Return the (x, y) coordinate for the center point of the cell that contains the specified text.  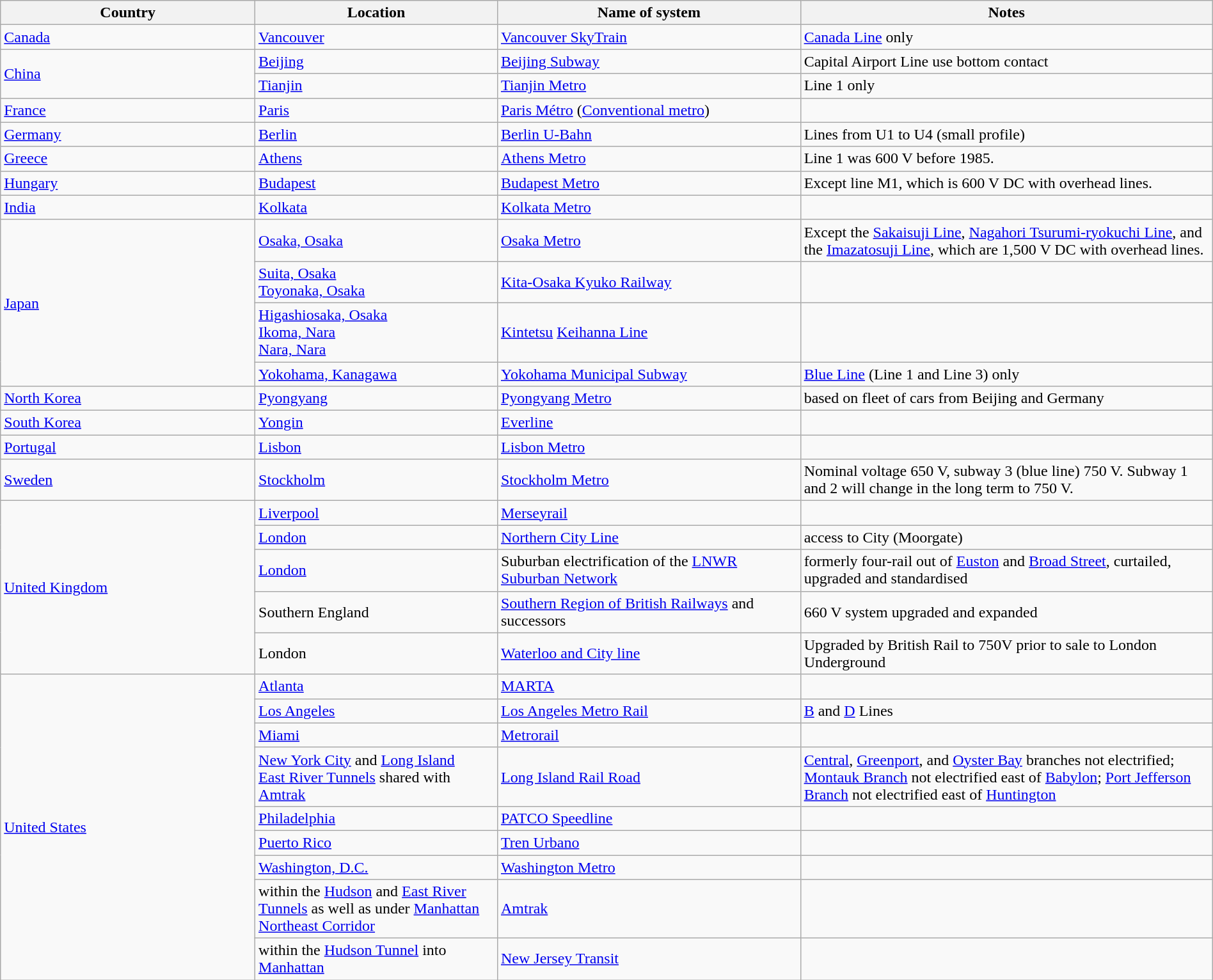
B and D Lines (1006, 711)
New York City and Long IslandEast River Tunnels shared with Amtrak (376, 777)
Berlin (376, 134)
South Korea (128, 423)
Except line M1, which is 600 V DC with overhead lines. (1006, 183)
Los Angeles (376, 711)
Atlanta (376, 686)
Lines from U1 to U4 (small profile) (1006, 134)
Location (376, 13)
Yokohama Municipal Subway (649, 374)
Paris Métro (Conventional metro) (649, 110)
Osaka, Osaka (376, 241)
Paris (376, 110)
North Korea (128, 399)
Notes (1006, 13)
Stockholm Metro (649, 480)
Capital Airport Line use bottom contact (1006, 61)
Tianjin (376, 86)
Portugal (128, 447)
Philadelphia (376, 818)
Germany (128, 134)
Kolkata Metro (649, 207)
Except the Sakaisuji Line, Nagahori Tsurumi-ryokuchi Line, and the Imazatosuji Line, which are 1,500 V DC with overhead lines. (1006, 241)
Everline (649, 423)
Liverpool (376, 513)
within the Hudson Tunnel into Manhattan (376, 960)
Athens (376, 159)
New Jersey Transit (649, 960)
Lisbon Metro (649, 447)
Suburban electrification of the LNWR Suburban Network (649, 571)
Berlin U-Bahn (649, 134)
Metrorail (649, 735)
Athens Metro (649, 159)
India (128, 207)
Japan (128, 303)
Sweden (128, 480)
Miami (376, 735)
Waterloo and City line (649, 654)
Tren Urbano (649, 842)
within the Hudson and East River Tunnels as well as under ManhattanNortheast Corridor (376, 909)
Upgraded by British Rail to 750V prior to sale to London Underground (1006, 654)
Blue Line (Line 1 and Line 3) only (1006, 374)
Los Angeles Metro Rail (649, 711)
China (128, 74)
Line 1 was 600 V before 1985. (1006, 159)
Nominal voltage 650 V, subway 3 (blue line) 750 V. Subway 1 and 2 will change in the long term to 750 V. (1006, 480)
Stockholm (376, 480)
France (128, 110)
Line 1 only (1006, 86)
Long Island Rail Road (649, 777)
Greece (128, 159)
Budapest Metro (649, 183)
United States (128, 827)
Vancouver (376, 37)
Kolkata (376, 207)
Merseyrail (649, 513)
Canada Line only (1006, 37)
Suita, OsakaToyonaka, Osaka (376, 281)
MARTA (649, 686)
Pyongyang (376, 399)
660 V system upgraded and expanded (1006, 612)
Puerto Rico (376, 842)
Kintetsu Keihanna Line (649, 332)
Budapest (376, 183)
Amtrak (649, 909)
Hungary (128, 183)
Name of system (649, 13)
Northern City Line (649, 537)
Southern England (376, 612)
Southern Region of British Railways and successors (649, 612)
formerly four-rail out of Euston and Broad Street, curtailed, upgraded and standardised (1006, 571)
Beijing (376, 61)
Yongin (376, 423)
Lisbon (376, 447)
Pyongyang Metro (649, 399)
Canada (128, 37)
access to City (Moorgate) (1006, 537)
Tianjin Metro (649, 86)
Vancouver SkyTrain (649, 37)
United Kingdom (128, 587)
Country (128, 13)
Beijing Subway (649, 61)
PATCO Speedline (649, 818)
Washington, D.C. (376, 867)
based on fleet of cars from Beijing and Germany (1006, 399)
Higashiosaka, OsakaIkoma, NaraNara, Nara (376, 332)
Yokohama, Kanagawa (376, 374)
Kita-Osaka Kyuko Railway (649, 281)
Washington Metro (649, 867)
Osaka Metro (649, 241)
